From the cell containing the given text, extract its center point as (x, y) coordinate. 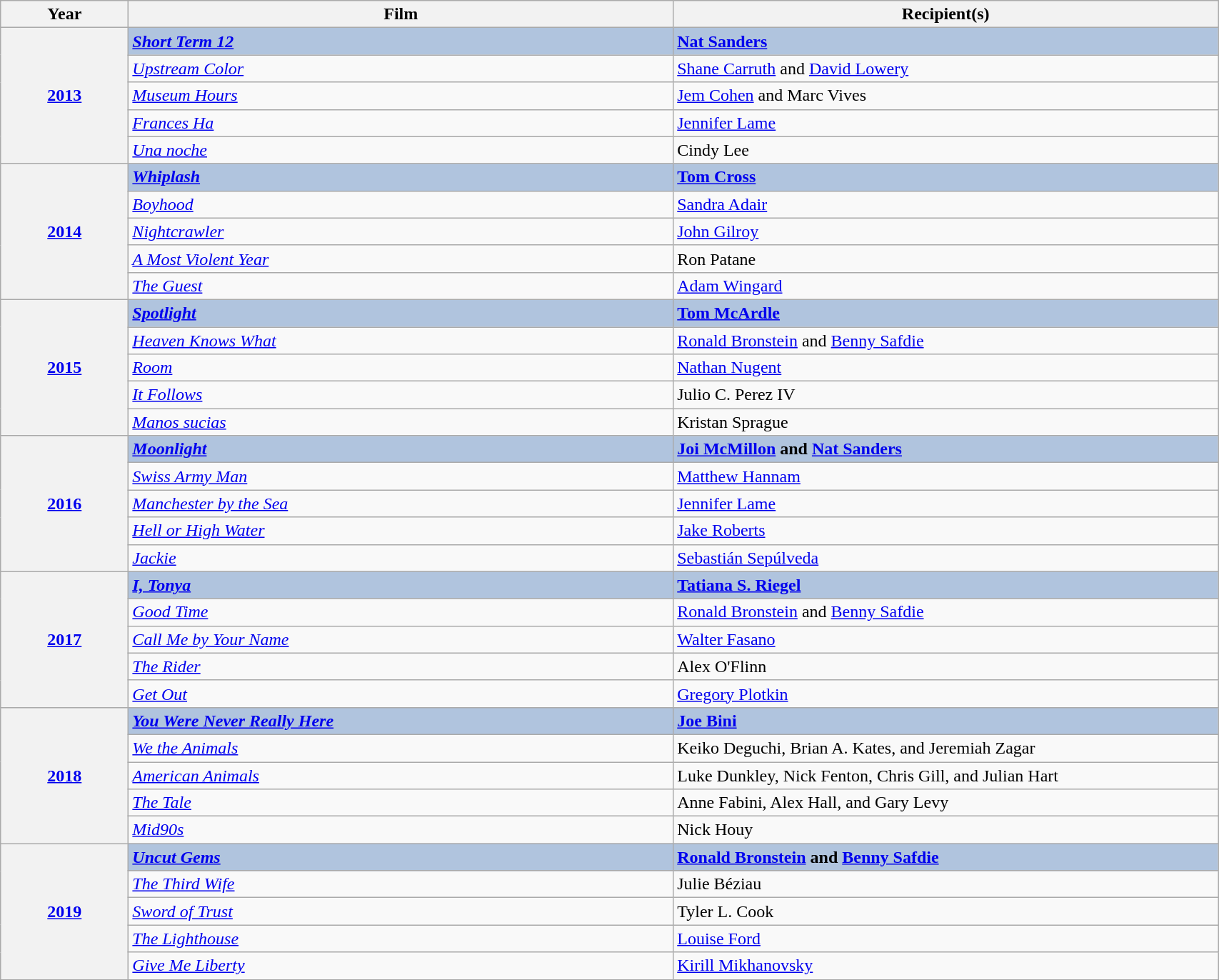
Spotlight (401, 313)
The Third Wife (401, 884)
Recipient(s) (945, 14)
Jake Roberts (945, 531)
Alex O'Flinn (945, 666)
Nat Sanders (945, 41)
Keiko Deguchi, Brian A. Kates, and Jeremiah Zagar (945, 748)
Museum Hours (401, 96)
Nick Houy (945, 830)
2019 (64, 911)
2014 (64, 231)
Ron Patane (945, 259)
Call Me by Your Name (401, 639)
Jackie (401, 558)
Year (64, 14)
Nathan Nugent (945, 368)
Good Time (401, 612)
Joi McMillon and Nat Sanders (945, 449)
Mid90s (401, 830)
Moonlight (401, 449)
Room (401, 368)
Sandra Adair (945, 204)
Manchester by the Sea (401, 504)
Frances Ha (401, 123)
Una noche (401, 150)
The Guest (401, 286)
Louise Ford (945, 939)
Gregory Plotkin (945, 694)
Jem Cohen and Marc Vives (945, 96)
Cindy Lee (945, 150)
Uncut Gems (401, 857)
Give Me Liberty (401, 966)
I, Tonya (401, 585)
Get Out (401, 694)
Heaven Knows What (401, 341)
American Animals (401, 775)
Tom Cross (945, 177)
Matthew Hannam (945, 476)
Tatiana S. Riegel (945, 585)
Nightcrawler (401, 231)
Julio C. Perez IV (945, 395)
2015 (64, 367)
The Tale (401, 803)
Sword of Trust (401, 911)
Walter Fasano (945, 639)
Sebastián Sepúlveda (945, 558)
Tyler L. Cook (945, 911)
2016 (64, 504)
Tom McArdle (945, 313)
Adam Wingard (945, 286)
The Lighthouse (401, 939)
Manos sucias (401, 422)
Joe Bini (945, 721)
The Rider (401, 666)
2018 (64, 775)
Boyhood (401, 204)
Kristan Sprague (945, 422)
Luke Dunkley, Nick Fenton, Chris Gill, and Julian Hart (945, 775)
It Follows (401, 395)
Julie Béziau (945, 884)
Swiss Army Man (401, 476)
John Gilroy (945, 231)
You Were Never Really Here (401, 721)
Short Term 12 (401, 41)
Shane Carruth and David Lowery (945, 69)
Kirill Mikhanovsky (945, 966)
Whiplash (401, 177)
A Most Violent Year (401, 259)
Film (401, 14)
Hell or High Water (401, 531)
Upstream Color (401, 69)
Anne Fabini, Alex Hall, and Gary Levy (945, 803)
2013 (64, 96)
We the Animals (401, 748)
2017 (64, 639)
